Pinpoint the cell where the given text exists, returning its (X, Y) midpoint coordinate. 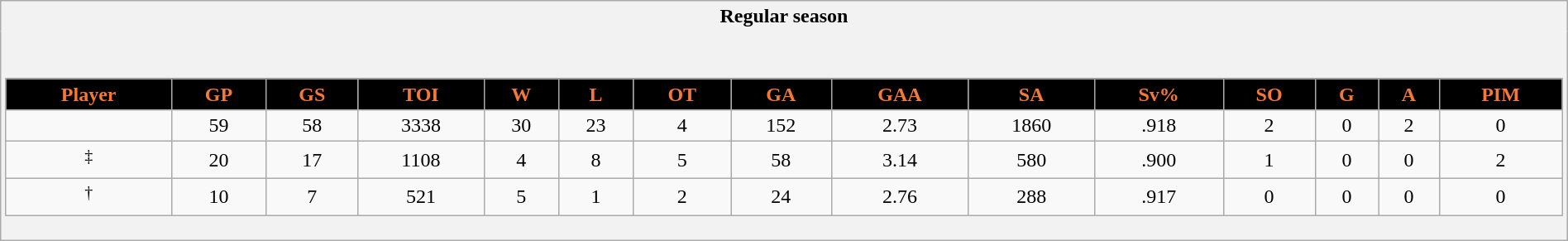
Player (88, 94)
3.14 (900, 161)
3338 (421, 126)
A (1409, 94)
24 (781, 197)
10 (218, 197)
GS (313, 94)
GP (218, 94)
1108 (421, 161)
GA (781, 94)
Sv% (1159, 94)
7 (313, 197)
OT (682, 94)
SO (1269, 94)
Regular season (784, 17)
30 (521, 126)
23 (595, 126)
PIM (1500, 94)
GAA (900, 94)
1860 (1031, 126)
W (521, 94)
G (1346, 94)
.918 (1159, 126)
17 (313, 161)
TOI (421, 94)
L (595, 94)
20 (218, 161)
2.76 (900, 197)
SA (1031, 94)
.900 (1159, 161)
59 (218, 126)
580 (1031, 161)
288 (1031, 197)
.917 (1159, 197)
152 (781, 126)
521 (421, 197)
† (88, 197)
‡ (88, 161)
8 (595, 161)
2.73 (900, 126)
